Pinpoint the cell where the given text exists, returning its (x, y) midpoint coordinate. 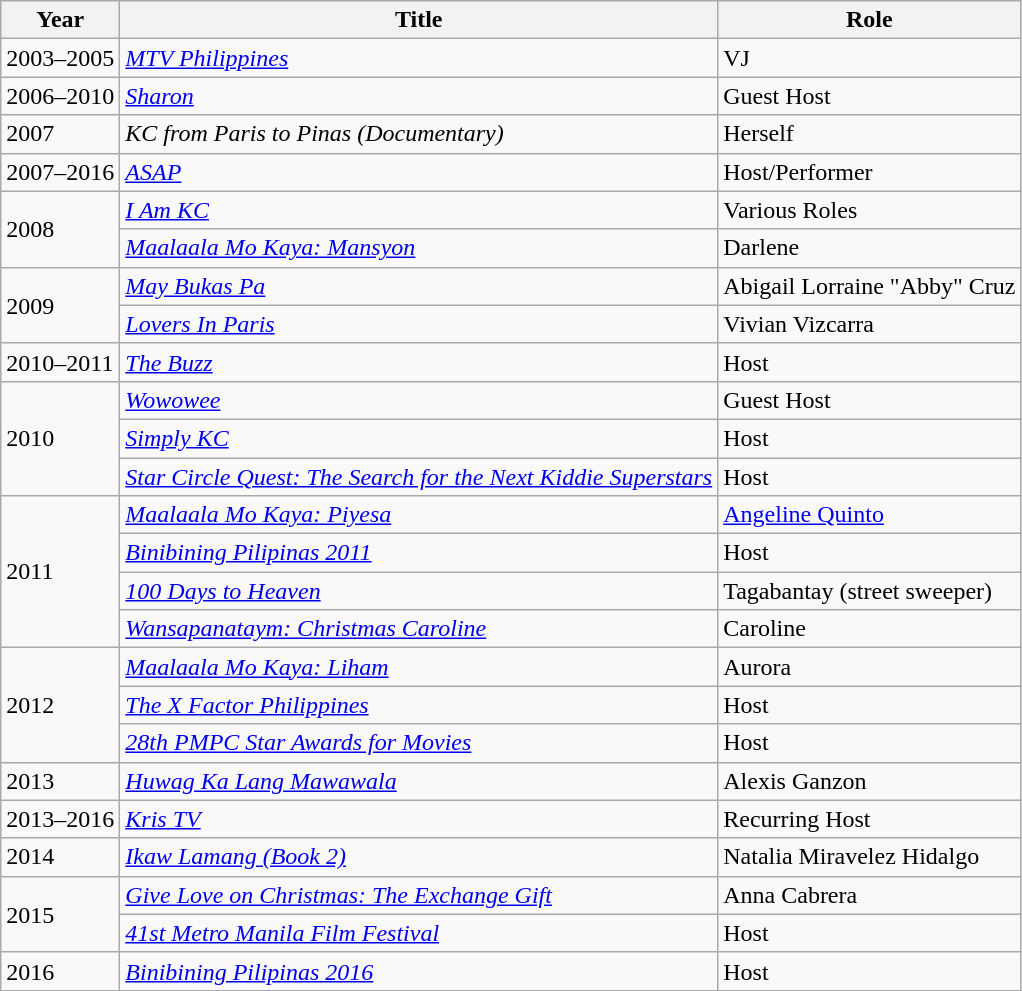
Binibining Pilipinas 2011 (419, 553)
Kris TV (419, 819)
Wowowee (419, 400)
Aurora (870, 667)
Tagabantay (street sweeper) (870, 591)
Role (870, 20)
2010–2011 (60, 362)
Host/Performer (870, 172)
Caroline (870, 629)
2007–2016 (60, 172)
41st Metro Manila Film Festival (419, 933)
2010 (60, 438)
2006–2010 (60, 96)
2013 (60, 781)
MTV Philippines (419, 58)
2007 (60, 134)
Angeline Quinto (870, 515)
Darlene (870, 248)
Simply KC (419, 438)
Give Love on Christmas: The Exchange Gift (419, 895)
Maalaala Mo Kaya: Piyesa (419, 515)
Herself (870, 134)
Binibining Pilipinas 2016 (419, 971)
The X Factor Philippines (419, 705)
ASAP (419, 172)
2015 (60, 914)
Maalaala Mo Kaya: Liham (419, 667)
2016 (60, 971)
2013–2016 (60, 819)
Year (60, 20)
2008 (60, 229)
May Bukas Pa (419, 286)
KC from Paris to Pinas (Documentary) (419, 134)
2011 (60, 572)
Huwag Ka Lang Mawawala (419, 781)
2014 (60, 857)
Star Circle Quest: The Search for the Next Kiddie Superstars (419, 477)
Vivian Vizcarra (870, 324)
Wansapanataym: Christmas Caroline (419, 629)
Sharon (419, 96)
I Am KC (419, 210)
Title (419, 20)
Anna Cabrera (870, 895)
Abigail Lorraine "Abby" Cruz (870, 286)
VJ (870, 58)
100 Days to Heaven (419, 591)
2003–2005 (60, 58)
Alexis Ganzon (870, 781)
Various Roles (870, 210)
Maalaala Mo Kaya: Mansyon (419, 248)
Natalia Miravelez Hidalgo (870, 857)
2012 (60, 705)
2009 (60, 305)
Recurring Host (870, 819)
The Buzz (419, 362)
28th PMPC Star Awards for Movies (419, 743)
Lovers In Paris (419, 324)
Ikaw Lamang (Book 2) (419, 857)
